Detect which cell encompasses the target text, then output its (x, y) center coordinate. 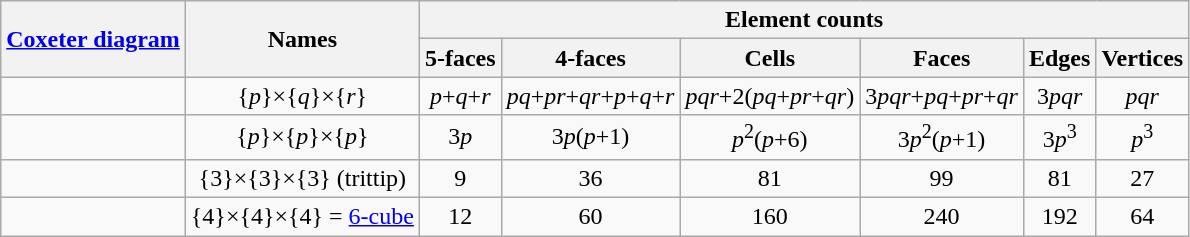
4-faces (590, 58)
3pqr (1059, 96)
5-faces (460, 58)
{p}×{q}×{r} (302, 96)
3p (460, 138)
{4}×{4}×{4} = 6-cube (302, 217)
160 (770, 217)
pqr (1142, 96)
3p(p+1) (590, 138)
Cells (770, 58)
Vertices (1142, 58)
192 (1059, 217)
3pqr+pq+pr+qr (942, 96)
3p3 (1059, 138)
240 (942, 217)
64 (1142, 217)
99 (942, 178)
Element counts (804, 20)
Coxeter diagram (94, 39)
Edges (1059, 58)
3p2(p+1) (942, 138)
Faces (942, 58)
p2(p+6) (770, 138)
p+q+r (460, 96)
36 (590, 178)
Names (302, 39)
{3}×{3}×{3} (trittip) (302, 178)
p3 (1142, 138)
9 (460, 178)
12 (460, 217)
27 (1142, 178)
{p}×{p}×{p} (302, 138)
pq+pr+qr+p+q+r (590, 96)
60 (590, 217)
pqr+2(pq+pr+qr) (770, 96)
